For the text-containing cell, return its midpoint in (X, Y) coordinate format. 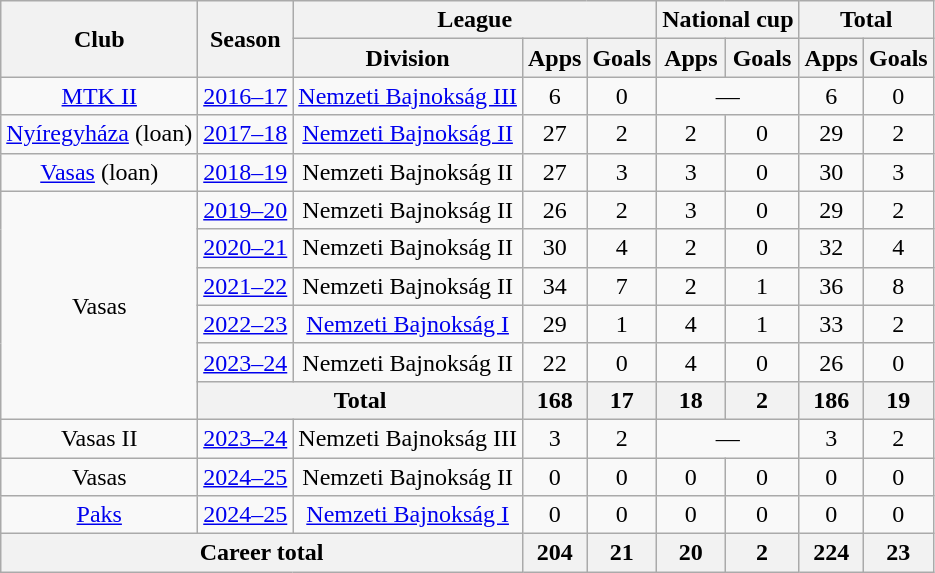
18 (691, 400)
21 (622, 553)
2022–23 (246, 324)
MTK II (100, 96)
34 (554, 286)
17 (622, 400)
186 (831, 400)
Season (246, 39)
33 (831, 324)
Paks (100, 515)
Vasas (loan) (100, 172)
22 (554, 362)
204 (554, 553)
224 (831, 553)
23 (898, 553)
2021–22 (246, 286)
Club (100, 39)
2020–21 (246, 248)
168 (554, 400)
8 (898, 286)
Division (408, 58)
2016–17 (246, 96)
Career total (262, 553)
7 (622, 286)
2017–18 (246, 134)
20 (691, 553)
Vasas II (100, 438)
National cup (728, 20)
19 (898, 400)
32 (831, 248)
League (475, 20)
Nyíregyháza (loan) (100, 134)
36 (831, 286)
2018–19 (246, 172)
2019–20 (246, 210)
